Output the [x, y] coordinate of the center of the cell containing the given text.  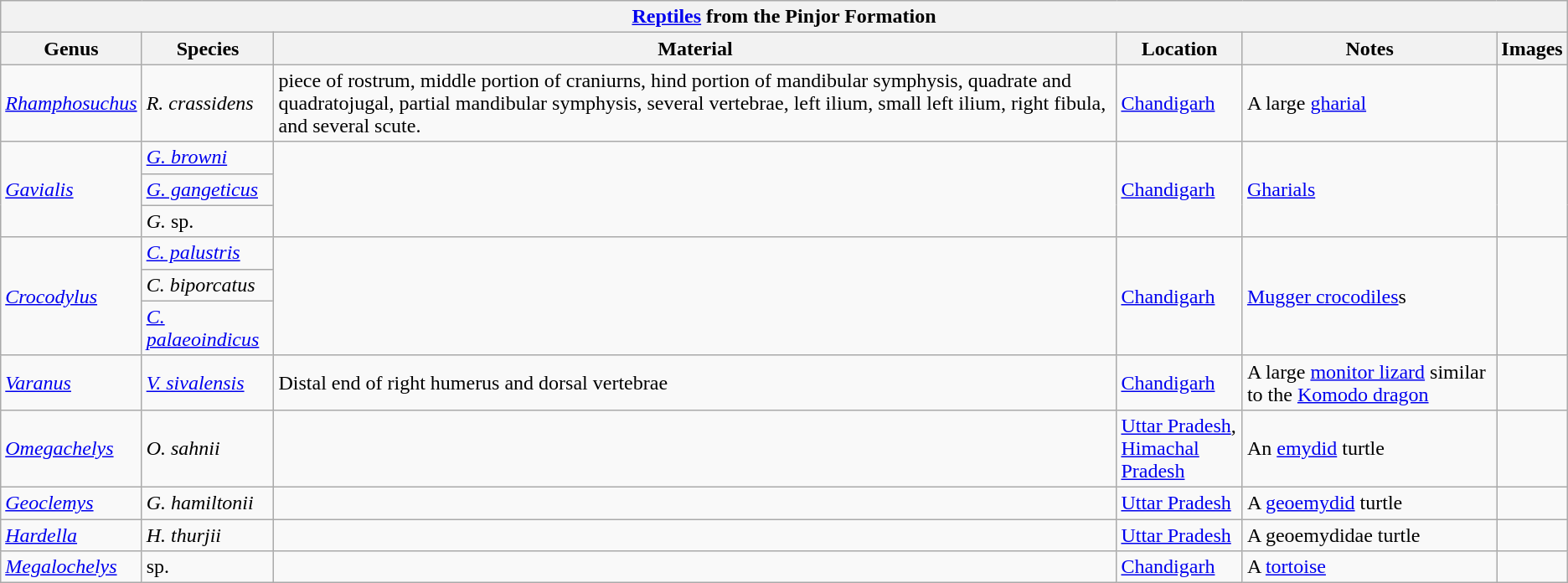
Location [1179, 49]
G. hamiltonii [208, 503]
G. browni [208, 157]
Mugger crocodiless [1369, 297]
Rhamphosuchus [71, 103]
A large monitor lizard similar to the Komodo dragon [1369, 382]
Uttar Pradesh,Himachal Pradesh [1179, 448]
Omegachelys [71, 448]
A tortoise [1369, 567]
Hardella [71, 535]
C. palaeoindicus [208, 328]
O. sahnii [208, 448]
Species [208, 49]
Varanus [71, 382]
Images [1532, 49]
sp. [208, 567]
Material [695, 49]
A geoemydidae turtle [1369, 535]
G. gangeticus [208, 189]
Gharials [1369, 189]
A geoemydid turtle [1369, 503]
Crocodylus [71, 297]
R. crassidens [208, 103]
Megalochelys [71, 567]
G. sp. [208, 221]
C. palustris [208, 253]
Geoclemys [71, 503]
An emydid turtle [1369, 448]
A large gharial [1369, 103]
H. thurjii [208, 535]
Distal end of right humerus and dorsal vertebrae [695, 382]
Genus [71, 49]
Notes [1369, 49]
Gavialis [71, 189]
V. sivalensis [208, 382]
Reptiles from the Pinjor Formation [784, 17]
C. biporcatus [208, 285]
